Find where the given text appears and provide that cell's center as [x, y] coordinate. 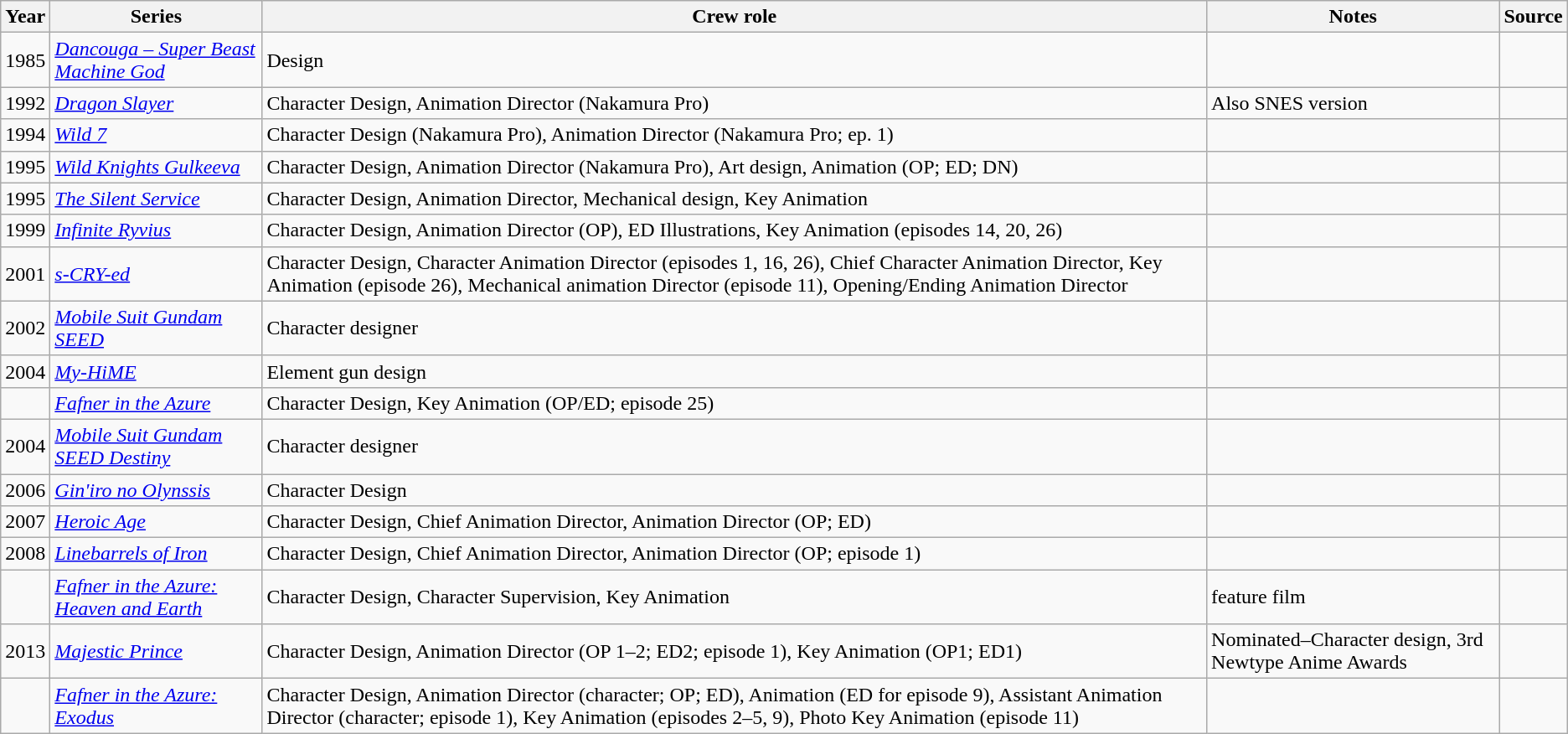
Fafner in the Azure: Exodus [156, 706]
2002 [25, 328]
Wild Knights Gulkeeva [156, 167]
Also SNES version [1354, 103]
Year [25, 17]
Infinite Ryvius [156, 230]
Mobile Suit Gundam SEED [156, 328]
2007 [25, 522]
2013 [25, 652]
My-HiME [156, 371]
Design [735, 60]
Series [156, 17]
2006 [25, 490]
Gin'iro no Olynssis [156, 490]
Character Design, Chief Animation Director, Animation Director (OP; episode 1) [735, 554]
Dragon Slayer [156, 103]
Majestic Prince [156, 652]
Heroic Age [156, 522]
Fafner in the Azure [156, 403]
Character Design, Animation Director, Mechanical design, Key Animation [735, 199]
Dancouga – Super Beast Machine God [156, 60]
Crew role [735, 17]
s-CRY-ed [156, 273]
Character Design, Key Animation (OP/ED; episode 25) [735, 403]
2001 [25, 273]
Nominated–Character design, 3rd Newtype Anime Awards [1354, 652]
Character Design, Character Supervision, Key Animation [735, 597]
Character Design, Animation Director (Nakamura Pro), Art design, Animation (OP; ED; DN) [735, 167]
Linebarrels of Iron [156, 554]
feature film [1354, 597]
Source [1533, 17]
Notes [1354, 17]
2008 [25, 554]
Wild 7 [156, 135]
1994 [25, 135]
1985 [25, 60]
The Silent Service [156, 199]
Character Design, Animation Director (OP), ED Illustrations, Key Animation (episodes 14, 20, 26) [735, 230]
Element gun design [735, 371]
Character Design, Animation Director (Nakamura Pro) [735, 103]
Character Design, Animation Director (OP 1–2; ED2; episode 1), Key Animation (OP1; ED1) [735, 652]
Character Design [735, 490]
Character Design (Nakamura Pro), Animation Director (Nakamura Pro; ep. 1) [735, 135]
Mobile Suit Gundam SEED Destiny [156, 446]
Character Design, Chief Animation Director, Animation Director (OP; ED) [735, 522]
Fafner in the Azure: Heaven and Earth [156, 597]
1999 [25, 230]
1992 [25, 103]
